Determine the (X, Y) coordinate at the center of the cell enclosing the given text.  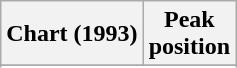
Chart (1993) (72, 34)
Peakposition (189, 34)
